Locate the cell with the specified text and output its (x, y) center coordinate. 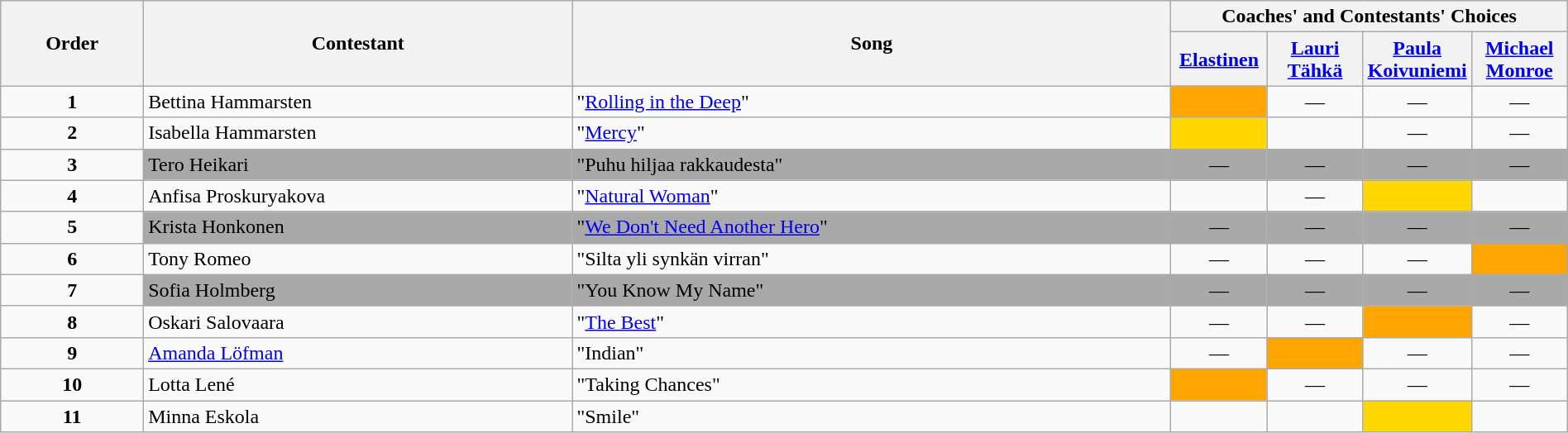
Elastinen (1219, 59)
Michael Monroe (1519, 59)
Contestant (358, 43)
Oskari Salovaara (358, 321)
Paula Koivuniemi (1417, 59)
Bettina Hammarsten (358, 102)
1 (73, 102)
5 (73, 227)
"Mercy" (872, 133)
"Natural Woman" (872, 196)
"Taking Chances" (872, 384)
Sofia Holmberg (358, 290)
Tony Romeo (358, 259)
Lotta Lené (358, 384)
Order (73, 43)
Minna Eskola (358, 416)
Song (872, 43)
Tero Heikari (358, 164)
7 (73, 290)
Isabella Hammarsten (358, 133)
"Rolling in the Deep" (872, 102)
2 (73, 133)
"The Best" (872, 321)
"Silta yli synkän virran" (872, 259)
"Smile" (872, 416)
3 (73, 164)
"We Don't Need Another Hero" (872, 227)
10 (73, 384)
Amanda Löfman (358, 353)
Anfisa Proskuryakova (358, 196)
4 (73, 196)
6 (73, 259)
9 (73, 353)
"Puhu hiljaa rakkaudesta" (872, 164)
"Indian" (872, 353)
Krista Honkonen (358, 227)
"You Know My Name" (872, 290)
Coaches' and Contestants' Choices (1370, 17)
11 (73, 416)
Lauri Tähkä (1315, 59)
8 (73, 321)
